Pinpoint the cell where the given text exists, returning its (X, Y) midpoint coordinate. 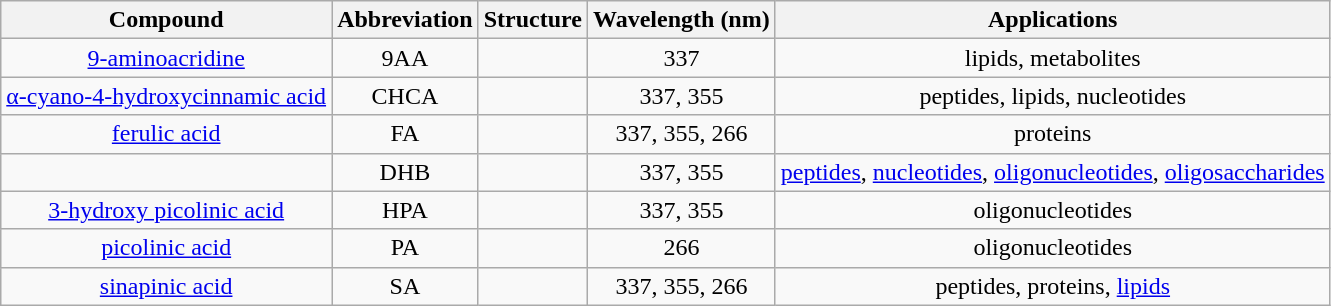
FA (406, 134)
PA (406, 248)
Wavelength (nm) (682, 20)
Abbreviation (406, 20)
337 (682, 58)
sinapinic acid (166, 286)
α-cyano-4-hydroxycinnamic acid (166, 96)
peptides, nucleotides, oligonucleotides, oligosaccharides (1052, 172)
lipids, metabolites (1052, 58)
Structure (532, 20)
Applications (1052, 20)
3-hydroxy picolinic acid (166, 210)
peptides, lipids, nucleotides (1052, 96)
9-aminoacridine (166, 58)
SA (406, 286)
ferulic acid (166, 134)
picolinic acid (166, 248)
Compound (166, 20)
HPA (406, 210)
CHCA (406, 96)
peptides, proteins, lipids (1052, 286)
9AA (406, 58)
proteins (1052, 134)
266 (682, 248)
DHB (406, 172)
